From the cell containing the given text, extract its center point as (x, y) coordinate. 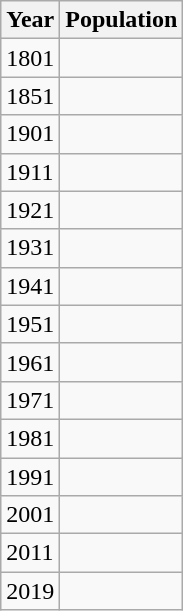
1931 (30, 248)
1971 (30, 400)
2001 (30, 515)
Year (30, 20)
1801 (30, 58)
1961 (30, 362)
Population (122, 20)
1951 (30, 324)
1911 (30, 172)
1921 (30, 210)
1981 (30, 438)
2011 (30, 553)
2019 (30, 591)
1901 (30, 134)
1991 (30, 477)
1941 (30, 286)
1851 (30, 96)
